Find where the given text appears and provide that cell's center as [x, y] coordinate. 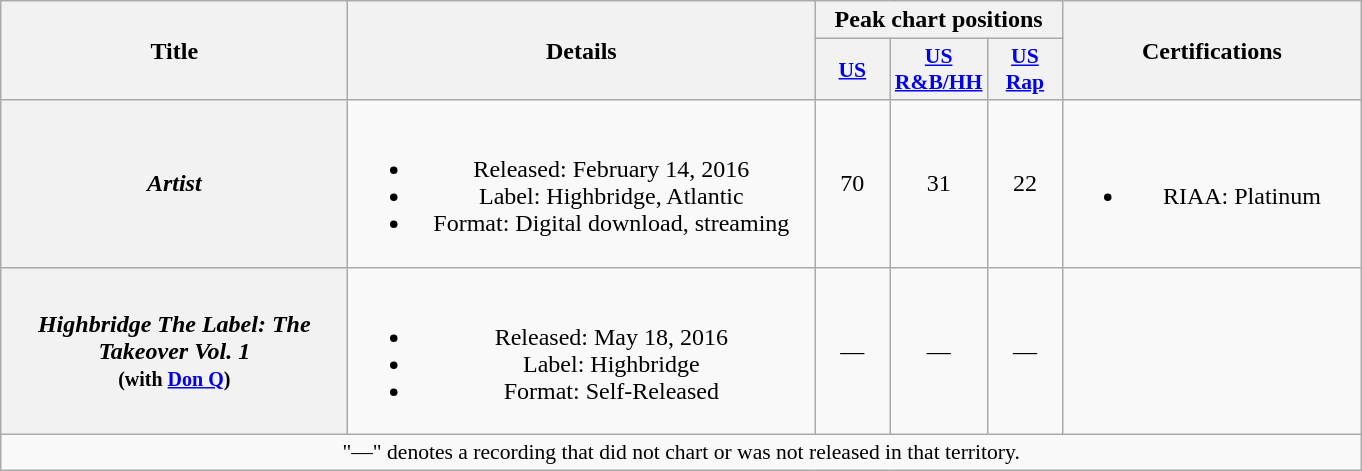
Released: February 14, 2016Label: Highbridge, AtlanticFormat: Digital download, streaming [582, 184]
"—" denotes a recording that did not chart or was not released in that territory. [682, 452]
Details [582, 50]
Title [174, 50]
US R&B/HH [939, 70]
31 [939, 184]
Certifications [1212, 50]
Highbridge The Label: The Takeover Vol. 1(with Don Q) [174, 350]
Released: May 18, 2016Label: HighbridgeFormat: Self-Released [582, 350]
22 [1024, 184]
Peak chart positions [939, 20]
Artist [174, 184]
US [852, 70]
USRap [1024, 70]
RIAA: Platinum [1212, 184]
70 [852, 184]
